Return (X, Y) of the center of cell containing provided text 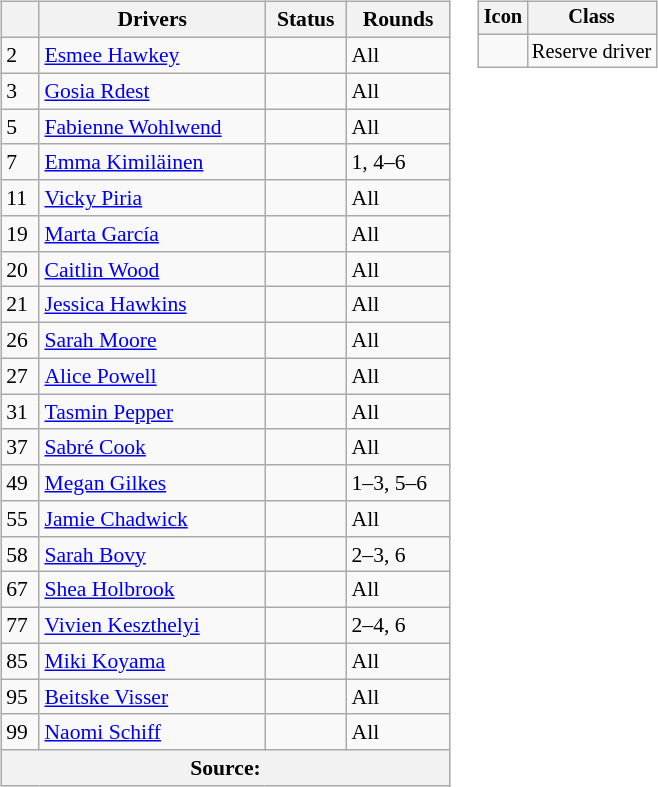
Marta García (152, 234)
Beitske Visser (152, 697)
7 (20, 162)
Status (306, 20)
Vivien Keszthelyi (152, 625)
Drivers (152, 20)
3 (20, 91)
95 (20, 697)
Rounds (398, 20)
58 (20, 554)
Naomi Schiff (152, 732)
37 (20, 447)
21 (20, 305)
Jessica Hawkins (152, 305)
Esmee Hawkey (152, 55)
Sarah Bovy (152, 554)
Gosia Rdest (152, 91)
2–4, 6 (398, 625)
26 (20, 340)
67 (20, 590)
Sabré Cook (152, 447)
5 (20, 127)
Fabienne Wohlwend (152, 127)
Icon (503, 18)
Reserve driver (592, 51)
99 (20, 732)
Class (592, 18)
2 (20, 55)
Miki Koyama (152, 661)
Source: (225, 768)
Vicky Piria (152, 198)
27 (20, 376)
77 (20, 625)
11 (20, 198)
Alice Powell (152, 376)
Shea Holbrook (152, 590)
20 (20, 269)
Caitlin Wood (152, 269)
Tasmin Pepper (152, 412)
19 (20, 234)
55 (20, 519)
Megan Gilkes (152, 483)
Emma Kimiläinen (152, 162)
Sarah Moore (152, 340)
1–3, 5–6 (398, 483)
85 (20, 661)
1, 4–6 (398, 162)
31 (20, 412)
49 (20, 483)
2–3, 6 (398, 554)
Jamie Chadwick (152, 519)
